Pinpoint the cell where the given text exists, returning its (x, y) midpoint coordinate. 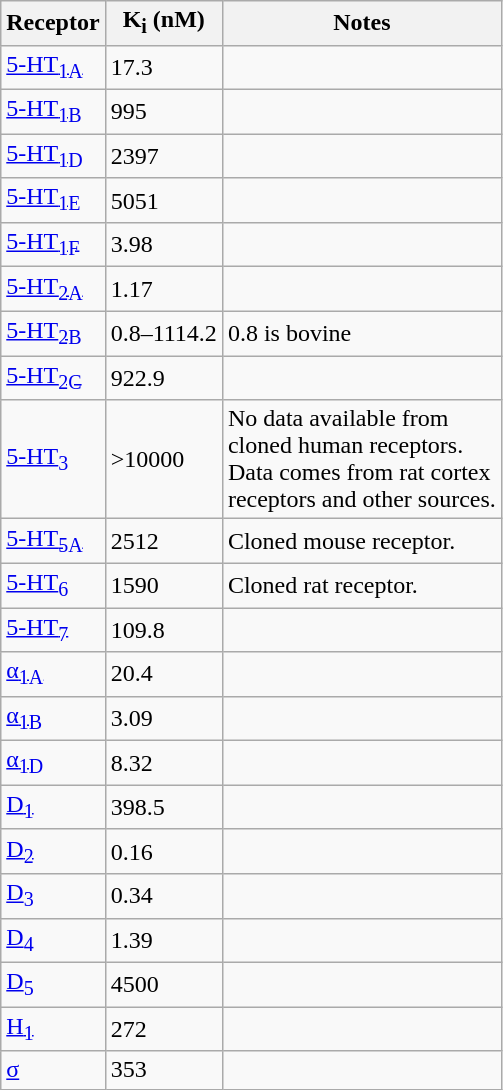
1.39 (164, 940)
5-HT3 (53, 460)
α1B (53, 718)
5-HT5A (53, 541)
20.4 (164, 674)
Cloned rat receptor. (362, 585)
5-HT7 (53, 630)
α1A (53, 674)
Notes (362, 23)
109.8 (164, 630)
D1 (53, 807)
D5 (53, 984)
5-HT1E (53, 200)
3.98 (164, 244)
σ (53, 1070)
α1D (53, 763)
H1 (53, 1029)
5-HT2A (53, 289)
17.3 (164, 67)
995 (164, 111)
5-HT1B (53, 111)
3.09 (164, 718)
>10000 (164, 460)
2512 (164, 541)
1590 (164, 585)
5-HT2C (53, 378)
5-HT6 (53, 585)
D4 (53, 940)
5-HT1F (53, 244)
2397 (164, 156)
922.9 (164, 378)
D3 (53, 896)
4500 (164, 984)
D2 (53, 851)
Receptor (53, 23)
5-HT1D (53, 156)
5-HT2B (53, 333)
5-HT1A (53, 67)
1.17 (164, 289)
0.16 (164, 851)
Ki (nM) (164, 23)
No data available from cloned human receptors. Data comes from rat cortex receptors and other sources. (362, 460)
8.32 (164, 763)
Cloned mouse receptor. (362, 541)
0.34 (164, 896)
353 (164, 1070)
0.8–1114.2 (164, 333)
5051 (164, 200)
0.8 is bovine (362, 333)
398.5 (164, 807)
272 (164, 1029)
